Find where the given text appears and provide that cell's center as (x, y) coordinate. 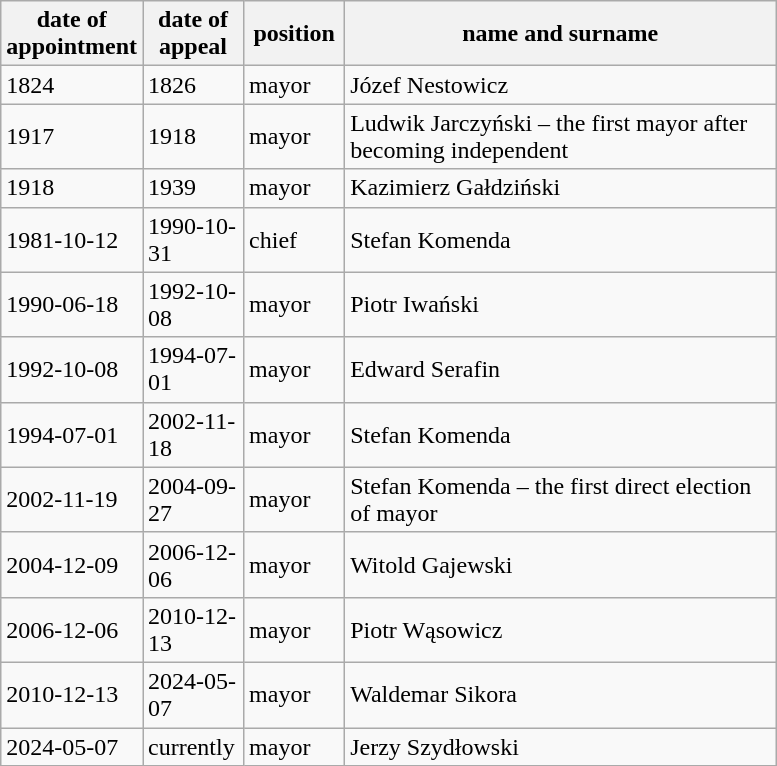
1990-10-31 (192, 240)
Ludwik Jarczyński – the first mayor after becoming independent (560, 136)
Piotr Iwański (560, 304)
chief (294, 240)
2004-12-09 (72, 564)
Witold Gajewski (560, 564)
Stefan Komenda – the first direct election of mayor (560, 500)
Józef Nestowicz (560, 85)
currently (192, 747)
2002-11-18 (192, 434)
1917 (72, 136)
2004-09-27 (192, 500)
Kazimierz Gałdziński (560, 188)
Edward Serafin (560, 370)
date of appointment (72, 34)
1826 (192, 85)
1990-06-18 (72, 304)
Waldemar Sikora (560, 694)
Piotr Wąsowicz (560, 630)
1939 (192, 188)
name and surname (560, 34)
1981-10-12 (72, 240)
date of appeal (192, 34)
2002-11-19 (72, 500)
position (294, 34)
1824 (72, 85)
Jerzy Szydłowski (560, 747)
